Provide the [X, Y] coordinate of the cell's center where the given text is located.  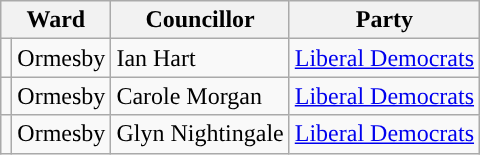
Carole Morgan [200, 96]
Party [384, 20]
Glyn Nightingale [200, 134]
Ian Hart [200, 58]
Councillor [200, 20]
Ward [56, 20]
